Return [x, y] of the center of cell containing provided text 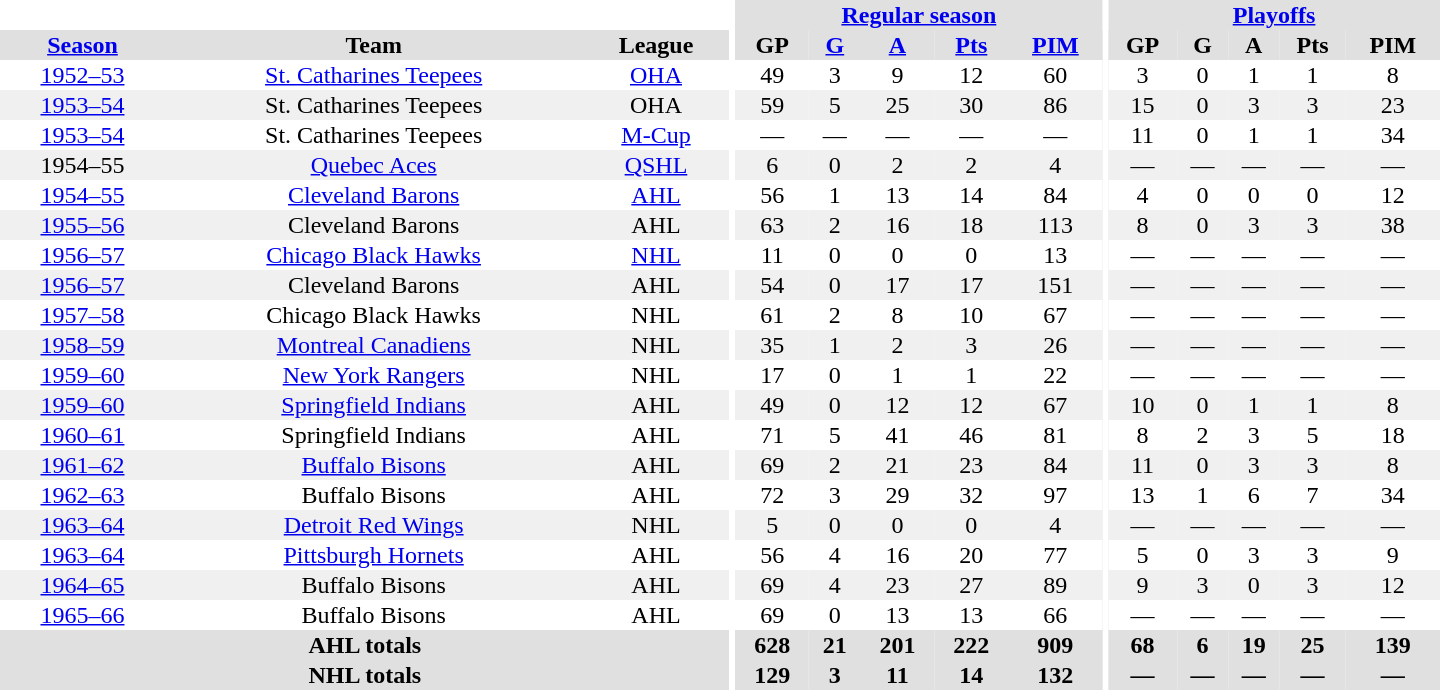
QSHL [656, 165]
151 [1055, 285]
Playoffs [1274, 15]
38 [1393, 225]
1962–63 [82, 495]
1957–58 [82, 315]
Pittsburgh Hornets [374, 555]
66 [1055, 615]
201 [897, 645]
7 [1312, 495]
NHL totals [365, 675]
M-Cup [656, 135]
54 [772, 285]
86 [1055, 105]
46 [971, 435]
41 [897, 435]
35 [772, 345]
26 [1055, 345]
72 [772, 495]
222 [971, 645]
68 [1142, 645]
19 [1254, 645]
1965–66 [82, 615]
32 [971, 495]
97 [1055, 495]
22 [1055, 375]
139 [1393, 645]
113 [1055, 225]
81 [1055, 435]
1960–61 [82, 435]
Season [82, 45]
59 [772, 105]
909 [1055, 645]
29 [897, 495]
27 [971, 585]
89 [1055, 585]
1955–56 [82, 225]
1964–65 [82, 585]
63 [772, 225]
15 [1142, 105]
Detroit Red Wings [374, 525]
628 [772, 645]
Regular season [918, 15]
61 [772, 315]
AHL totals [365, 645]
132 [1055, 675]
1961–62 [82, 465]
20 [971, 555]
New York Rangers [374, 375]
30 [971, 105]
129 [772, 675]
Montreal Canadiens [374, 345]
1952–53 [82, 75]
League [656, 45]
Quebec Aces [374, 165]
Team [374, 45]
1958–59 [82, 345]
60 [1055, 75]
71 [772, 435]
77 [1055, 555]
